Return the [x, y] coordinate for the center point of the cell that contains the specified text.  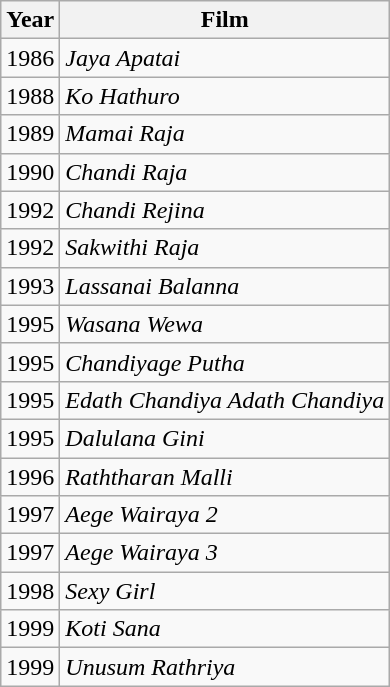
Chandiyage Putha [225, 362]
Chandi Rejina [225, 210]
1990 [30, 172]
Ko Hathuro [225, 96]
Jaya Apatai [225, 58]
1996 [30, 477]
Film [225, 20]
Edath Chandiya Adath Chandiya [225, 400]
Koti Sana [225, 629]
Year [30, 20]
Wasana Wewa [225, 324]
Unusum Rathriya [225, 667]
1989 [30, 134]
Chandi Raja [225, 172]
Dalulana Gini [225, 438]
Sexy Girl [225, 591]
Aege Wairaya 2 [225, 515]
Sakwithi Raja [225, 248]
Mamai Raja [225, 134]
Raththaran Malli [225, 477]
1988 [30, 96]
1993 [30, 286]
Lassanai Balanna [225, 286]
1986 [30, 58]
Aege Wairaya 3 [225, 553]
1998 [30, 591]
